For the text-containing cell, return its midpoint in [X, Y] coordinate format. 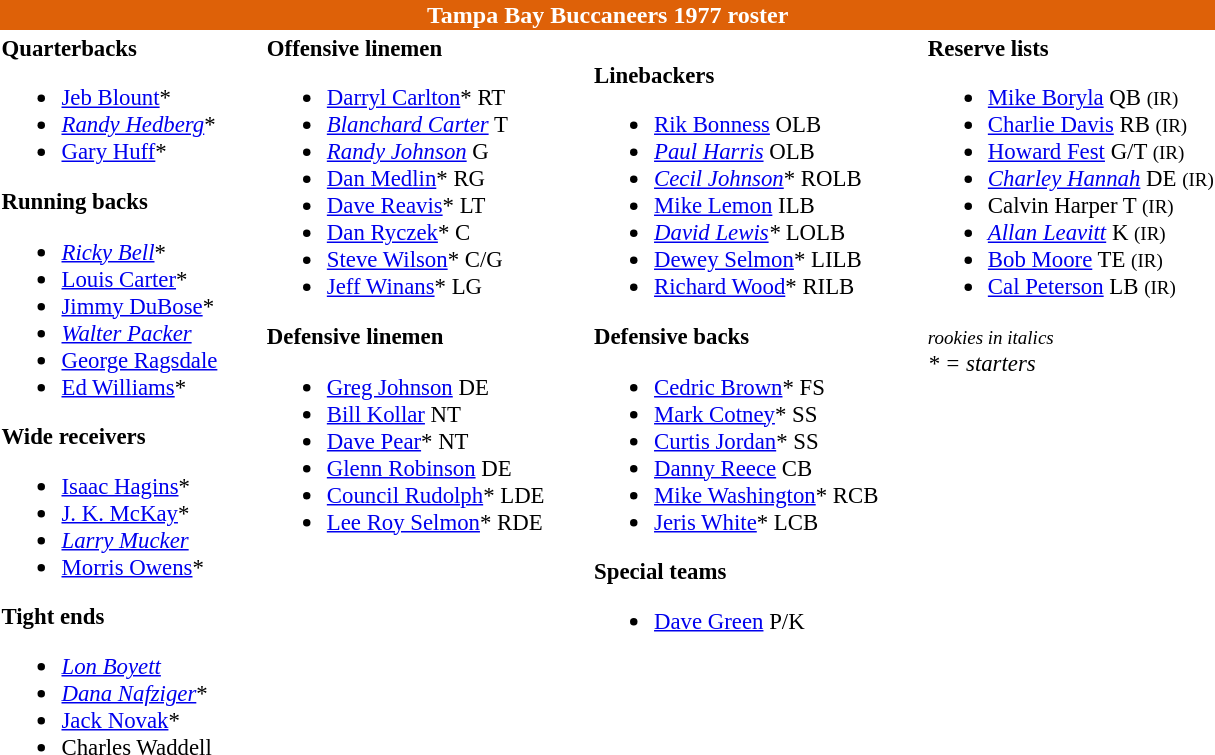
Tampa Bay Buccaneers 1977 roster [608, 15]
